Extract the (x, y) coordinate from the center of the cell holding the provided text.  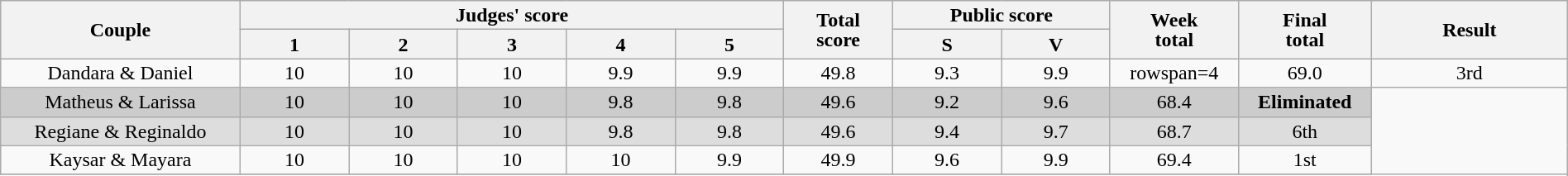
9.4 (947, 131)
1 (294, 45)
V (1056, 45)
9.2 (947, 102)
3rd (1469, 73)
Result (1469, 30)
49.9 (839, 160)
Eliminated (1305, 102)
68.7 (1174, 131)
4 (621, 45)
Finaltotal (1305, 30)
69.4 (1174, 160)
Totalscore (839, 30)
9.7 (1056, 131)
49.8 (839, 73)
2 (404, 45)
68.4 (1174, 102)
69.0 (1305, 73)
Kaysar & Mayara (121, 160)
1st (1305, 160)
5 (729, 45)
6th (1305, 131)
Weektotal (1174, 30)
Matheus & Larissa (121, 102)
Couple (121, 30)
9.3 (947, 73)
3 (512, 45)
Regiane & Reginaldo (121, 131)
Public score (1001, 15)
Dandara & Daniel (121, 73)
S (947, 45)
Judges' score (512, 15)
rowspan=4 (1174, 73)
